Scan for the cell matching the given text and deliver its (X, Y) coordinate at center. 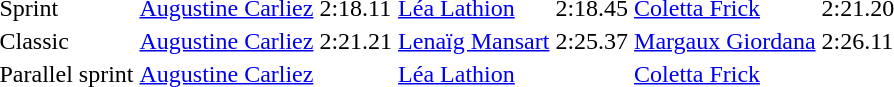
2:21.21 (356, 41)
Margaux Giordana (725, 41)
2:25.37 (592, 41)
Augustine Carliez (226, 41)
Lenaïg Mansart (474, 41)
